Locate the cell with the specified text and output its [X, Y] center coordinate. 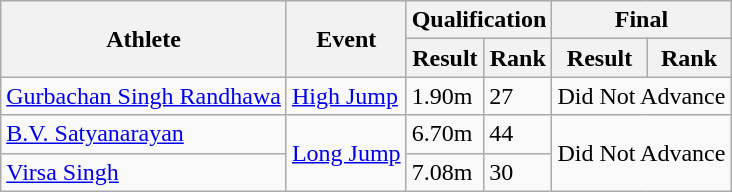
44 [518, 134]
Event [346, 39]
Final [642, 20]
7.08m [445, 172]
6.70m [445, 134]
Athlete [144, 39]
B.V. Satyanarayan [144, 134]
27 [518, 96]
1.90m [445, 96]
Gurbachan Singh Randhawa [144, 96]
High Jump [346, 96]
30 [518, 172]
Virsa Singh [144, 172]
Long Jump [346, 153]
Qualification [479, 20]
